Extract the (x, y) coordinate from the center of the cell holding the provided text.  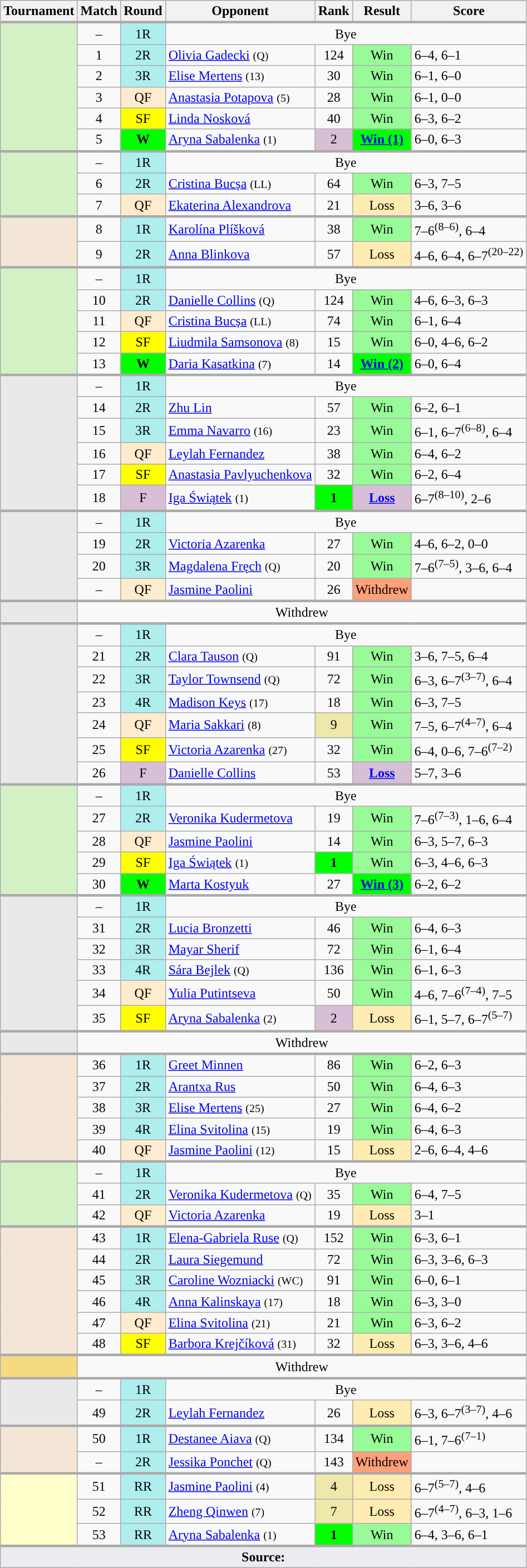
Elina Svitolina (15) (240, 1129)
Elena-Gabriela Ruse (Q) (240, 1238)
Elise Mertens (13) (240, 76)
6–4, 7–5 (469, 1194)
6–1, 0–0 (469, 97)
136 (334, 970)
Veronika Kudermetova (240, 818)
6–2, 6–4 (469, 475)
Sára Bejlek (Q) (240, 970)
4–6, 7–6(7–4), 7–5 (469, 993)
48 (99, 1344)
36 (99, 1065)
Jessika Ponchet (Q) (240, 1462)
Opponent (240, 12)
Elina Svitolina (21) (240, 1323)
Win (3) (382, 885)
Maria Sakkari (8) (240, 725)
Liudmila Samsonova (8) (240, 343)
51 (99, 1486)
6–1, 7–6(7–1) (469, 1438)
7–5, 6–7(4–7), 6–4 (469, 725)
Anna Kalinskaya (17) (240, 1302)
11 (99, 321)
Laura Siegemund (240, 1259)
16 (99, 453)
13 (99, 364)
6–3, 3–6, 6–3 (469, 1259)
43 (99, 1238)
143 (334, 1462)
Danielle Collins (240, 773)
37 (99, 1086)
Match (99, 12)
Madison Keys (17) (240, 702)
33 (99, 970)
Win (1) (382, 140)
5–7, 3–6 (469, 773)
Zheng Qinwen (7) (240, 1511)
6–0, 6–4 (469, 364)
41 (99, 1194)
Olivia Gadecki (Q) (240, 55)
6–2, 6–2 (469, 885)
Karolína Plíšková (240, 229)
6–4, 0–6, 7–6(7–2) (469, 750)
52 (99, 1511)
Result (382, 12)
Linda Nosková (240, 118)
7–6(8–6), 6–4 (469, 229)
2–6, 6–4, 4–6 (469, 1150)
74 (334, 321)
10 (99, 300)
45 (99, 1281)
Clara Tauson (Q) (240, 656)
34 (99, 993)
Arantxa Rus (240, 1086)
Elise Mertens (25) (240, 1108)
Barbora Krejčíková (31) (240, 1344)
6–3, 3–6, 4–6 (469, 1344)
31 (99, 928)
4–6, 6–2, 0–0 (469, 543)
22 (99, 679)
Marta Kostyuk (240, 885)
Zhu Lin (240, 408)
6–3, 6–7(3–7), 6–4 (469, 679)
5 (99, 140)
6–0, 6–3 (469, 140)
6–3, 6–7(3–7), 4–6 (469, 1413)
6–1, 5–7, 6–7(5–7) (469, 1018)
6–7(8–10), 2–6 (469, 498)
7–6(7–5), 3–6, 6–4 (469, 566)
Destanee Aiava (Q) (240, 1438)
86 (334, 1065)
4–6, 6–4, 6–7(20–22) (469, 255)
Mayar Sherif (240, 949)
Magdalena Fręch (Q) (240, 566)
Daria Kasatkina (7) (240, 364)
Rank (334, 12)
Aryna Sabalenka (2) (240, 1018)
Danielle Collins (Q) (240, 300)
Ekaterina Alexandrova (240, 205)
Tournament (39, 12)
Jasmine Paolini (4) (240, 1486)
6–3, 6–1 (469, 1238)
6–1, 6–3 (469, 970)
6–3, 3–0 (469, 1302)
64 (334, 183)
Greet Minnen (240, 1065)
Emma Navarro (16) (240, 430)
Victoria Azarenka (27) (240, 750)
8 (99, 229)
Source: (264, 1557)
6–4, 3–6, 6–1 (469, 1535)
6–0, 4–6, 6–2 (469, 343)
134 (334, 1438)
6–4, 6–1 (469, 55)
44 (99, 1259)
3–1 (469, 1216)
Score (469, 12)
42 (99, 1216)
6–3, 5–7, 6–3 (469, 841)
7–6(7–3), 1–6, 6–4 (469, 818)
Caroline Wozniacki (WC) (240, 1281)
6 (99, 183)
6–1, 6–7(6–8), 6–4 (469, 430)
47 (99, 1323)
152 (334, 1238)
25 (99, 750)
6–2, 6–1 (469, 408)
Round (143, 12)
39 (99, 1129)
12 (99, 343)
6–0, 6–1 (469, 1281)
6–1, 6–0 (469, 76)
4–6, 6–3, 6–3 (469, 300)
Yulia Putintseva (240, 993)
3–6, 7–5, 6–4 (469, 656)
Lucia Bronzetti (240, 928)
6–3, 4–6, 6–3 (469, 863)
29 (99, 863)
3–6, 3–6 (469, 205)
Veronika Kudermetova (Q) (240, 1194)
3 (99, 97)
49 (99, 1413)
Jasmine Paolini (12) (240, 1150)
Taylor Townsend (Q) (240, 679)
17 (99, 475)
Win (2) (382, 364)
6–7(4–7), 6–3, 1–6 (469, 1511)
Anna Blinkova (240, 255)
6–7(5–7), 4–6 (469, 1486)
Anastasia Pavlyuchenkova (240, 475)
24 (99, 725)
Anastasia Potapova (5) (240, 97)
6–2, 6–3 (469, 1065)
